Provide the (X, Y) coordinate of the cell's center where the given text is located.  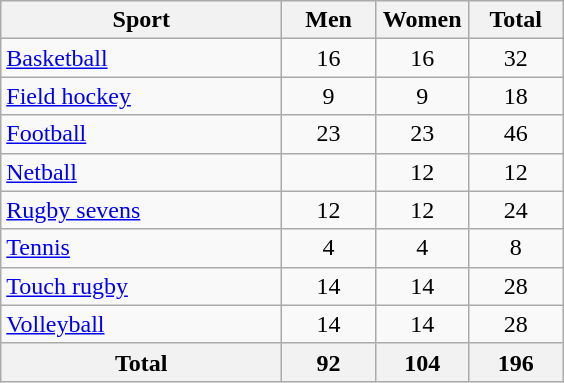
Women (422, 20)
104 (422, 362)
32 (516, 58)
196 (516, 362)
Sport (142, 20)
Football (142, 134)
Men (329, 20)
Touch rugby (142, 286)
46 (516, 134)
18 (516, 96)
8 (516, 248)
92 (329, 362)
Volleyball (142, 324)
Tennis (142, 248)
Field hockey (142, 96)
24 (516, 210)
Basketball (142, 58)
Netball (142, 172)
Rugby sevens (142, 210)
